Scan for the cell matching the given text and deliver its (x, y) coordinate at center. 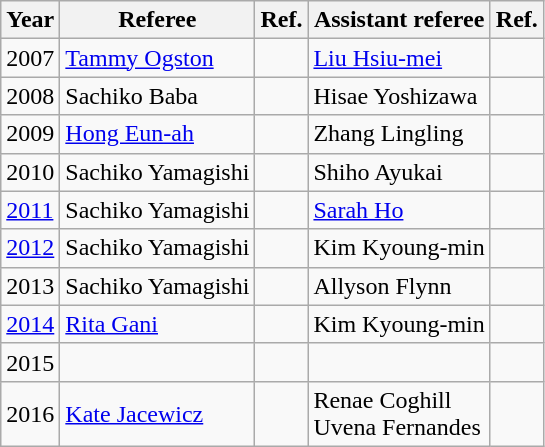
Zhang Lingling (399, 134)
Shiho Ayukai (399, 172)
2011 (30, 210)
2015 (30, 362)
Rita Gani (158, 324)
Hisae Yoshizawa (399, 96)
Liu Hsiu-mei (399, 58)
Hong Eun-ah (158, 134)
2016 (30, 414)
Renae Coghill Uvena Fernandes (399, 414)
Tammy Ogston (158, 58)
2010 (30, 172)
2014 (30, 324)
2009 (30, 134)
Sachiko Baba (158, 96)
Kate Jacewicz (158, 414)
2012 (30, 248)
Referee (158, 20)
2007 (30, 58)
Sarah Ho (399, 210)
Year (30, 20)
Assistant referee (399, 20)
2013 (30, 286)
Allyson Flynn (399, 286)
2008 (30, 96)
